Return the [X, Y] coordinate for the center point of the cell that contains the specified text.  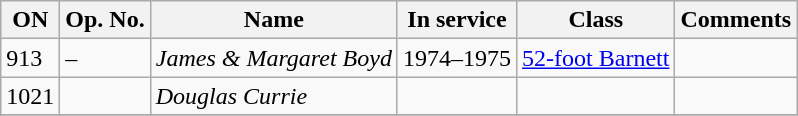
ON [30, 20]
Name [274, 20]
Comments [736, 20]
Douglas Currie [274, 96]
Op. No. [105, 20]
James & Margaret Boyd [274, 58]
– [105, 58]
1974–1975 [456, 58]
913 [30, 58]
52-foot Barnett [596, 58]
In service [456, 20]
1021 [30, 96]
Class [596, 20]
